Search for the cell housing the specified text and yield its [X, Y] center coordinate. 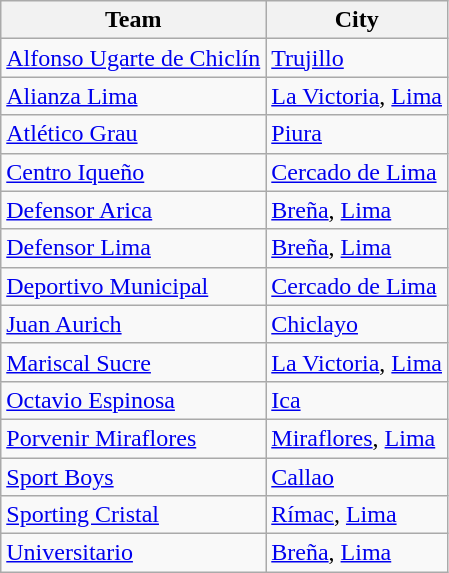
Defensor Lima [134, 248]
Deportivo Municipal [134, 286]
Alianza Lima [134, 96]
Juan Aurich [134, 324]
Miraflores, Lima [357, 438]
Mariscal Sucre [134, 362]
Octavio Espinosa [134, 400]
Alfonso Ugarte de Chiclín [134, 58]
Team [134, 20]
Callao [357, 477]
Trujillo [357, 58]
Ica [357, 400]
Defensor Arica [134, 210]
City [357, 20]
Centro Iqueño [134, 172]
Rímac, Lima [357, 515]
Porvenir Miraflores [134, 438]
Sporting Cristal [134, 515]
Sport Boys [134, 477]
Chiclayo [357, 324]
Atlético Grau [134, 134]
Piura [357, 134]
Universitario [134, 553]
